Extract the (X, Y) coordinate from the center of the cell holding the provided text.  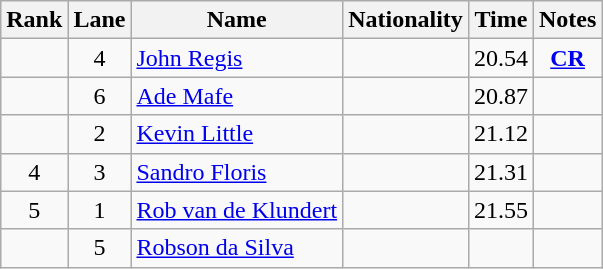
Kevin Little (237, 134)
Robson da Silva (237, 248)
Ade Mafe (237, 96)
John Regis (237, 58)
Time (500, 20)
21.12 (500, 134)
Lane (100, 20)
Rank (34, 20)
20.54 (500, 58)
Sandro Floris (237, 172)
21.55 (500, 210)
6 (100, 96)
Nationality (406, 20)
CR (567, 58)
Rob van de Klundert (237, 210)
Notes (567, 20)
20.87 (500, 96)
21.31 (500, 172)
3 (100, 172)
2 (100, 134)
Name (237, 20)
1 (100, 210)
